Identify which cell holds the provided text, then report its [X, Y] central coordinate. 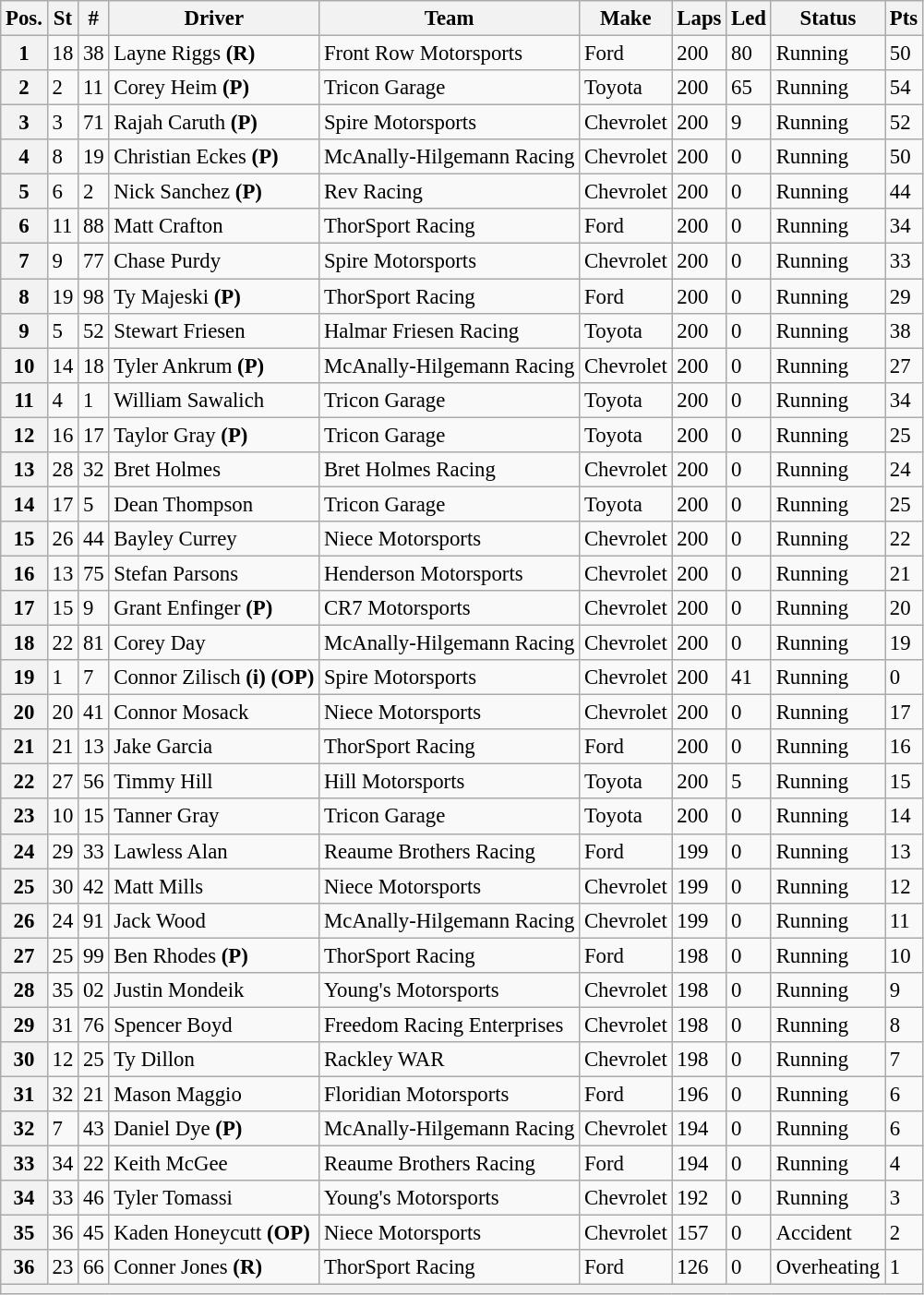
98 [94, 296]
Led [750, 18]
Matt Mills [214, 886]
Grant Enfinger (P) [214, 608]
Stefan Parsons [214, 573]
Floridian Motorsports [450, 1094]
126 [700, 1267]
Spencer Boyd [214, 1025]
80 [750, 54]
Jack Wood [214, 920]
Dean Thompson [214, 504]
91 [94, 920]
Tyler Ankrum (P) [214, 366]
77 [94, 261]
Matt Crafton [214, 226]
Connor Zilisch (i) (OP) [214, 677]
Ty Dillon [214, 1060]
Hill Motorsports [450, 782]
54 [905, 88]
Tyler Tomassi [214, 1198]
Pts [905, 18]
Accident [827, 1233]
Daniel Dye (P) [214, 1129]
Justin Mondeik [214, 990]
56 [94, 782]
Driver [214, 18]
Overheating [827, 1267]
75 [94, 573]
46 [94, 1198]
CR7 Motorsports [450, 608]
192 [700, 1198]
St [63, 18]
Rajah Caruth (P) [214, 123]
Make [626, 18]
76 [94, 1025]
Timmy Hill [214, 782]
Pos. [24, 18]
Tanner Gray [214, 817]
81 [94, 643]
Lawless Alan [214, 851]
Bret Holmes [214, 470]
Stewart Friesen [214, 330]
Bret Holmes Racing [450, 470]
Corey Day [214, 643]
Halmar Friesen Racing [450, 330]
Status [827, 18]
Laps [700, 18]
99 [94, 955]
Team [450, 18]
Rackley WAR [450, 1060]
88 [94, 226]
Keith McGee [214, 1164]
Freedom Racing Enterprises [450, 1025]
65 [750, 88]
Henderson Motorsports [450, 573]
Chase Purdy [214, 261]
66 [94, 1267]
71 [94, 123]
Kaden Honeycutt (OP) [214, 1233]
Ty Majeski (P) [214, 296]
Mason Maggio [214, 1094]
Conner Jones (R) [214, 1267]
Jake Garcia [214, 747]
Taylor Gray (P) [214, 435]
Christian Eckes (P) [214, 157]
Ben Rhodes (P) [214, 955]
Layne Riggs (R) [214, 54]
196 [700, 1094]
# [94, 18]
02 [94, 990]
Connor Mosack [214, 713]
William Sawalich [214, 400]
157 [700, 1233]
Bayley Currey [214, 539]
Corey Heim (P) [214, 88]
42 [94, 886]
45 [94, 1233]
43 [94, 1129]
Rev Racing [450, 192]
Nick Sanchez (P) [214, 192]
Front Row Motorsports [450, 54]
